Provide the [X, Y] coordinate of the cell's center where the given text is located.  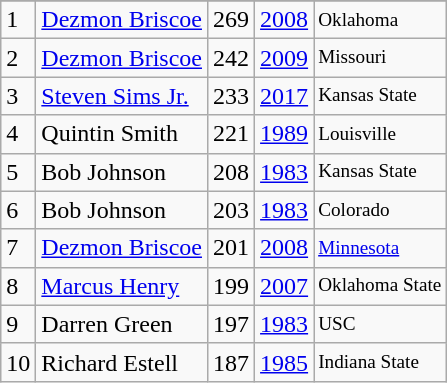
Darren Green [122, 324]
187 [230, 362]
5 [18, 172]
Louisville [380, 134]
2007 [284, 286]
2017 [284, 96]
208 [230, 172]
Colorado [380, 210]
8 [18, 286]
Missouri [380, 58]
221 [230, 134]
USC [380, 324]
4 [18, 134]
1989 [284, 134]
Richard Estell [122, 362]
2 [18, 58]
199 [230, 286]
Marcus Henry [122, 286]
Steven Sims Jr. [122, 96]
2009 [284, 58]
10 [18, 362]
233 [230, 96]
197 [230, 324]
203 [230, 210]
3 [18, 96]
201 [230, 248]
9 [18, 324]
Quintin Smith [122, 134]
7 [18, 248]
Minnesota [380, 248]
1 [18, 20]
6 [18, 210]
269 [230, 20]
Oklahoma State [380, 286]
Oklahoma [380, 20]
242 [230, 58]
1985 [284, 362]
Indiana State [380, 362]
